Search for the cell housing the specified text and yield its (X, Y) center coordinate. 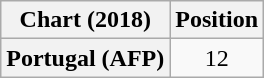
Chart (2018) (86, 20)
12 (217, 58)
Position (217, 20)
Portugal (AFP) (86, 58)
